Identify which cell holds the provided text, then report its (x, y) central coordinate. 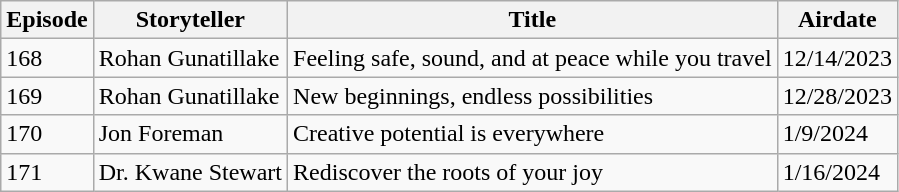
Storyteller (190, 20)
169 (47, 96)
New beginnings, endless possibilities (533, 96)
Rediscover the roots of your joy (533, 172)
Title (533, 20)
Dr. Kwane Stewart (190, 172)
Creative potential is everywhere (533, 134)
12/28/2023 (837, 96)
1/16/2024 (837, 172)
1/9/2024 (837, 134)
Episode (47, 20)
171 (47, 172)
Jon Foreman (190, 134)
12/14/2023 (837, 58)
168 (47, 58)
170 (47, 134)
Feeling safe, sound, and at peace while you travel (533, 58)
Airdate (837, 20)
